For the text-containing cell, return its midpoint in (X, Y) coordinate format. 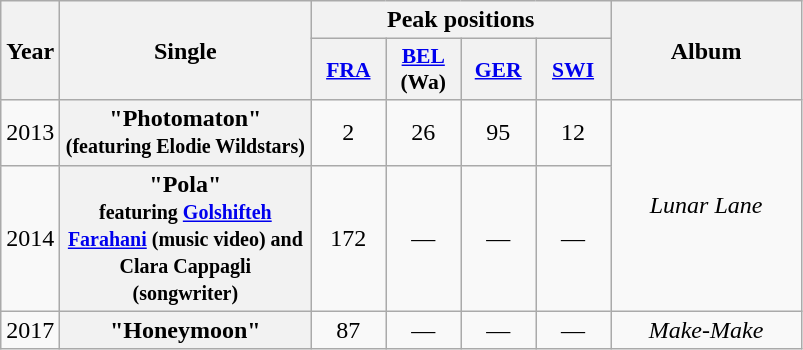
"Pola" featuring Golshifteh Farahani (music video) and Clara Cappagli (songwriter) (186, 238)
FRA (348, 70)
Make-Make (706, 330)
2 (348, 132)
26 (424, 132)
Lunar Lane (706, 206)
95 (498, 132)
Peak positions (461, 20)
2017 (30, 330)
Single (186, 50)
2013 (30, 132)
Album (706, 50)
172 (348, 238)
2014 (30, 238)
SWI (574, 70)
"Honeymoon" (186, 330)
GER (498, 70)
12 (574, 132)
BEL (Wa) (424, 70)
Year (30, 50)
87 (348, 330)
"Photomaton" (featuring Elodie Wildstars) (186, 132)
